Return the [x, y] coordinate for the center point of the cell that contains the specified text.  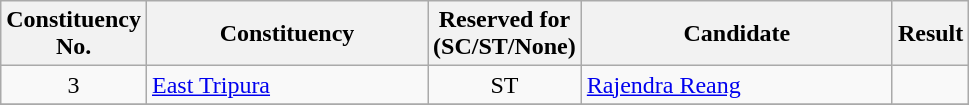
East Tripura [286, 85]
Constituency [286, 34]
Constituency No. [74, 34]
3 [74, 85]
Rajendra Reang [736, 85]
Candidate [736, 34]
ST [505, 85]
Reserved for(SC/ST/None) [505, 34]
Result [930, 34]
